From the cell containing the given text, extract its center point as (x, y) coordinate. 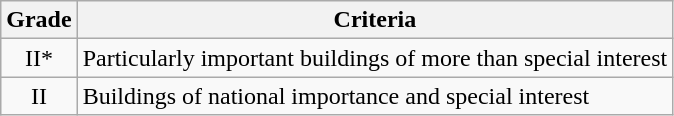
Particularly important buildings of more than special interest (375, 58)
Grade (39, 20)
II (39, 96)
Buildings of national importance and special interest (375, 96)
II* (39, 58)
Criteria (375, 20)
